Find where the given text appears and provide that cell's center as [x, y] coordinate. 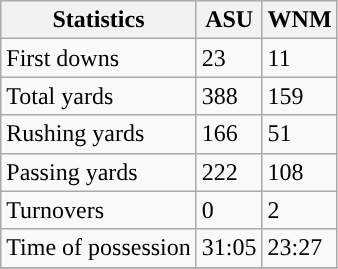
159 [300, 96]
Time of possession [99, 248]
31:05 [229, 248]
2 [300, 210]
Rushing yards [99, 134]
First downs [99, 58]
11 [300, 58]
Turnovers [99, 210]
WNM [300, 20]
23 [229, 58]
51 [300, 134]
23:27 [300, 248]
388 [229, 96]
Total yards [99, 96]
222 [229, 172]
Statistics [99, 20]
0 [229, 210]
166 [229, 134]
Passing yards [99, 172]
ASU [229, 20]
108 [300, 172]
